Scan for the cell matching the given text and deliver its [X, Y] coordinate at center. 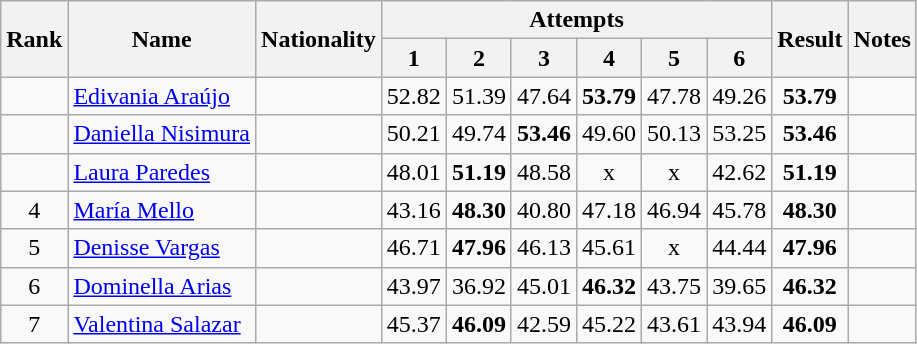
43.75 [674, 286]
Name [162, 39]
45.22 [608, 324]
48.58 [544, 172]
46.13 [544, 248]
43.97 [414, 286]
49.60 [608, 134]
43.94 [740, 324]
46.71 [414, 248]
María Mello [162, 210]
Rank [34, 39]
52.82 [414, 96]
49.74 [478, 134]
47.64 [544, 96]
2 [478, 58]
43.16 [414, 210]
1 [414, 58]
50.21 [414, 134]
42.62 [740, 172]
44.44 [740, 248]
42.59 [544, 324]
45.37 [414, 324]
Edivania Araújo [162, 96]
49.26 [740, 96]
Daniella Nisimura [162, 134]
53.25 [740, 134]
51.39 [478, 96]
47.18 [608, 210]
Laura Paredes [162, 172]
Dominella Arias [162, 286]
48.01 [414, 172]
47.78 [674, 96]
39.65 [740, 286]
46.94 [674, 210]
Attempts [576, 20]
Valentina Salazar [162, 324]
45.78 [740, 210]
Result [810, 39]
Notes [882, 39]
45.01 [544, 286]
45.61 [608, 248]
43.61 [674, 324]
Denisse Vargas [162, 248]
36.92 [478, 286]
7 [34, 324]
3 [544, 58]
Nationality [319, 39]
40.80 [544, 210]
50.13 [674, 134]
